Detect which cell encompasses the target text, then output its (X, Y) center coordinate. 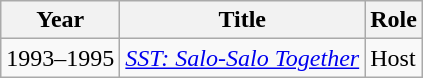
Title (242, 20)
Role (394, 20)
Year (60, 20)
Host (394, 58)
1993–1995 (60, 58)
SST: Salo-Salo Together (242, 58)
